For the text-containing cell, return its midpoint in (x, y) coordinate format. 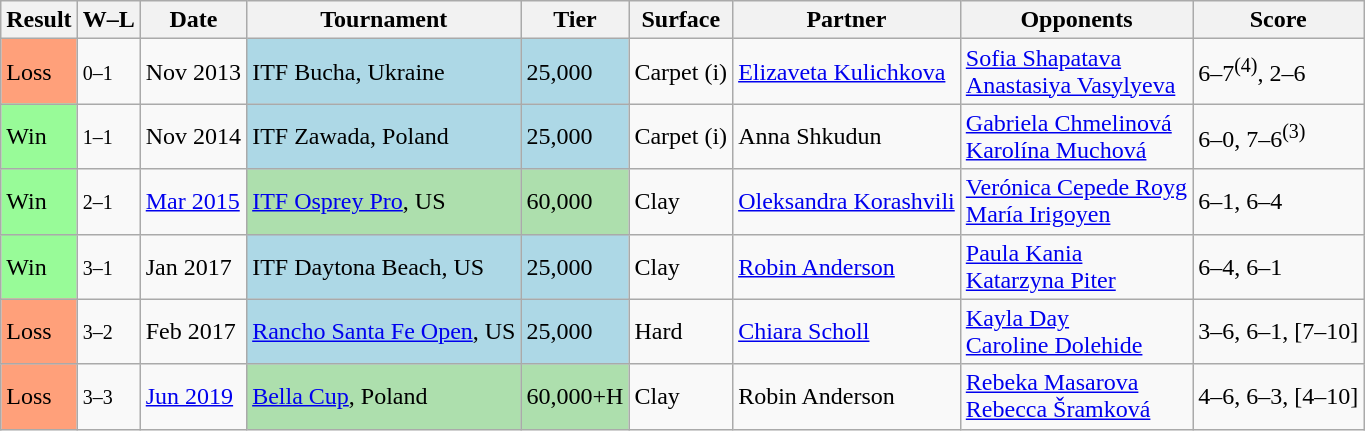
Hard (681, 332)
Opponents (1076, 20)
Tier (575, 20)
ITF Zawada, Poland (384, 136)
Elizaveta Kulichkova (847, 72)
3–2 (108, 332)
Nov 2014 (193, 136)
3–3 (108, 396)
Verónica Cepede Royg María Irigoyen (1076, 202)
Jan 2017 (193, 266)
Surface (681, 20)
Result (39, 20)
ITF Bucha, Ukraine (384, 72)
Score (1278, 20)
Nov 2013 (193, 72)
Jun 2019 (193, 396)
Partner (847, 20)
Gabriela Chmelinová Karolína Muchová (1076, 136)
Sofia Shapatava Anastasiya Vasylyeva (1076, 72)
Bella Cup, Poland (384, 396)
Feb 2017 (193, 332)
ITF Osprey Pro, US (384, 202)
Tournament (384, 20)
ITF Daytona Beach, US (384, 266)
Rebeka Masarova Rebecca Šramková (1076, 396)
6–0, 7–6(3) (1278, 136)
60,000 (575, 202)
3–6, 6–1, [7–10] (1278, 332)
Mar 2015 (193, 202)
0–1 (108, 72)
Anna Shkudun (847, 136)
6–4, 6–1 (1278, 266)
60,000+H (575, 396)
Oleksandra Korashvili (847, 202)
Paula Kania Katarzyna Piter (1076, 266)
2–1 (108, 202)
1–1 (108, 136)
6–7(4), 2–6 (1278, 72)
Rancho Santa Fe Open, US (384, 332)
3–1 (108, 266)
W–L (108, 20)
Date (193, 20)
4–6, 6–3, [4–10] (1278, 396)
6–1, 6–4 (1278, 202)
Kayla Day Caroline Dolehide (1076, 332)
Chiara Scholl (847, 332)
